For the text-containing cell, return its midpoint in [x, y] coordinate format. 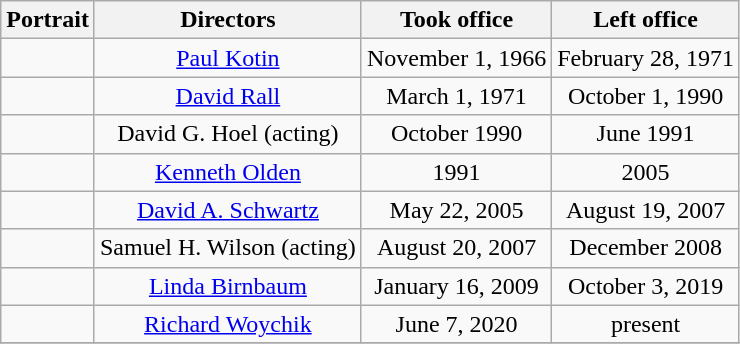
1991 [456, 172]
August 19, 2007 [646, 210]
February 28, 1971 [646, 58]
present [646, 324]
October 1990 [456, 134]
January 16, 2009 [456, 286]
Linda Birnbaum [228, 286]
November 1, 1966 [456, 58]
June 7, 2020 [456, 324]
March 1, 1971 [456, 96]
October 3, 2019 [646, 286]
August 20, 2007 [456, 248]
October 1, 1990 [646, 96]
May 22, 2005 [456, 210]
Portrait [48, 20]
Paul Kotin [228, 58]
Directors [228, 20]
2005 [646, 172]
David A. Schwartz [228, 210]
Richard Woychik [228, 324]
Took office [456, 20]
Samuel H. Wilson (acting) [228, 248]
Left office [646, 20]
June 1991 [646, 134]
David Rall [228, 96]
December 2008 [646, 248]
Kenneth Olden [228, 172]
David G. Hoel (acting) [228, 134]
